Find where the given text appears and provide that cell's center as (x, y) coordinate. 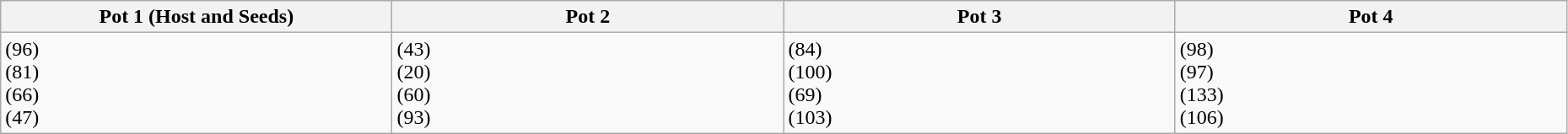
Pot 2 (588, 17)
Pot 1 (Host and Seeds) (197, 17)
Pot 3 (979, 17)
(96) (81) (66) (47) (197, 83)
(98) (97) (133) (106) (1371, 83)
(43) (20) (60) (93) (588, 83)
(84) (100) (69) (103) (979, 83)
Pot 4 (1371, 17)
